Locate the cell with the specified text and output its (x, y) center coordinate. 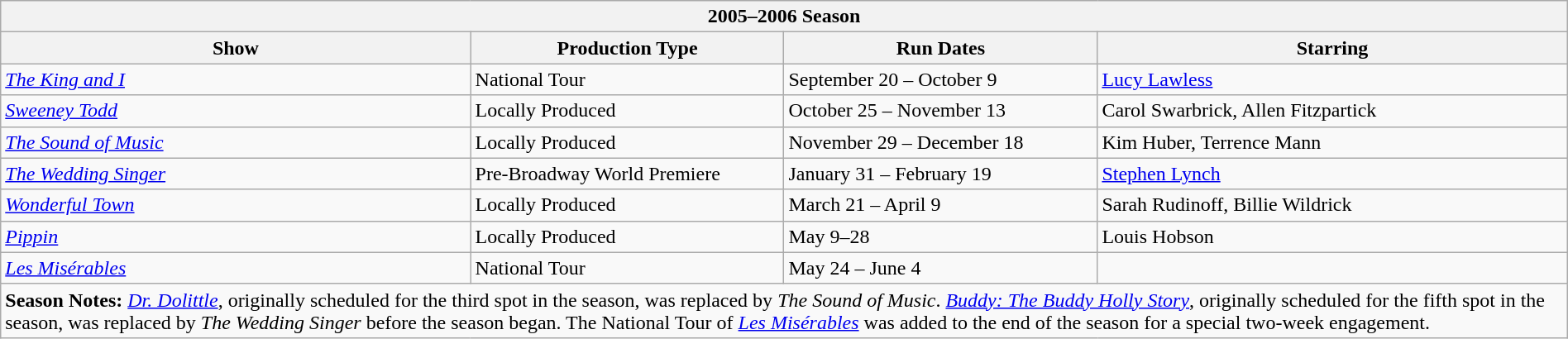
Sweeney Todd (236, 111)
Pippin (236, 236)
November 29 – December 18 (941, 142)
The Wedding Singer (236, 174)
May 9–28 (941, 236)
The Sound of Music (236, 142)
Production Type (627, 48)
Sarah Rudinoff, Billie Wildrick (1332, 205)
Show (236, 48)
October 25 – November 13 (941, 111)
Run Dates (941, 48)
Lucy Lawless (1332, 79)
Stephen Lynch (1332, 174)
The King and I (236, 79)
September 20 – October 9 (941, 79)
Les Misérables (236, 268)
Carol Swarbrick, Allen Fitzpartick (1332, 111)
Starring (1332, 48)
January 31 – February 19 (941, 174)
Louis Hobson (1332, 236)
Kim Huber, Terrence Mann (1332, 142)
May 24 – June 4 (941, 268)
2005–2006 Season (784, 17)
March 21 – April 9 (941, 205)
Wonderful Town (236, 205)
Pre-Broadway World Premiere (627, 174)
